Locate the cell with the specified text and output its (X, Y) center coordinate. 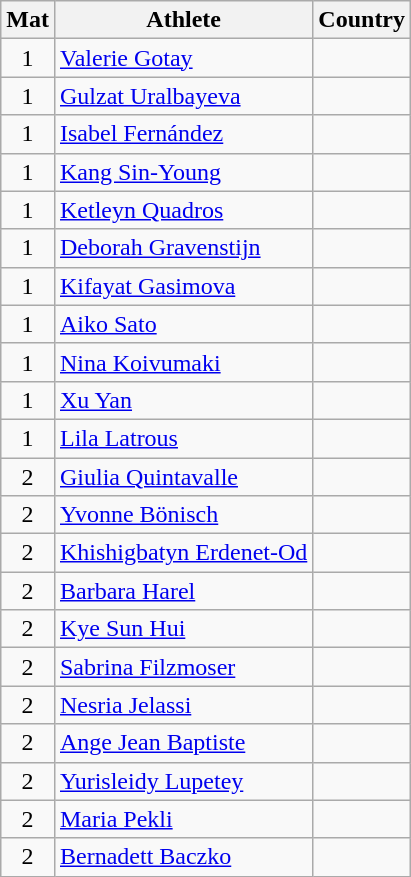
Kifayat Gasimova (183, 286)
Xu Yan (183, 400)
Gulzat Uralbayeva (183, 96)
Valerie Gotay (183, 58)
Yurisleidy Lupetey (183, 781)
Bernadett Baczko (183, 857)
Country (362, 20)
Ange Jean Baptiste (183, 743)
Khishigbatyn Erdenet-Od (183, 553)
Yvonne Bönisch (183, 515)
Kye Sun Hui (183, 629)
Nesria Jelassi (183, 705)
Sabrina Filzmoser (183, 667)
Athlete (183, 20)
Maria Pekli (183, 819)
Nina Koivumaki (183, 362)
Isabel Fernández (183, 134)
Ketleyn Quadros (183, 210)
Aiko Sato (183, 324)
Mat (28, 20)
Deborah Gravenstijn (183, 248)
Kang Sin-Young (183, 172)
Giulia Quintavalle (183, 477)
Barbara Harel (183, 591)
Lila Latrous (183, 438)
